Capture the cell that displays the provided text and extract its (X, Y) central coordinate. 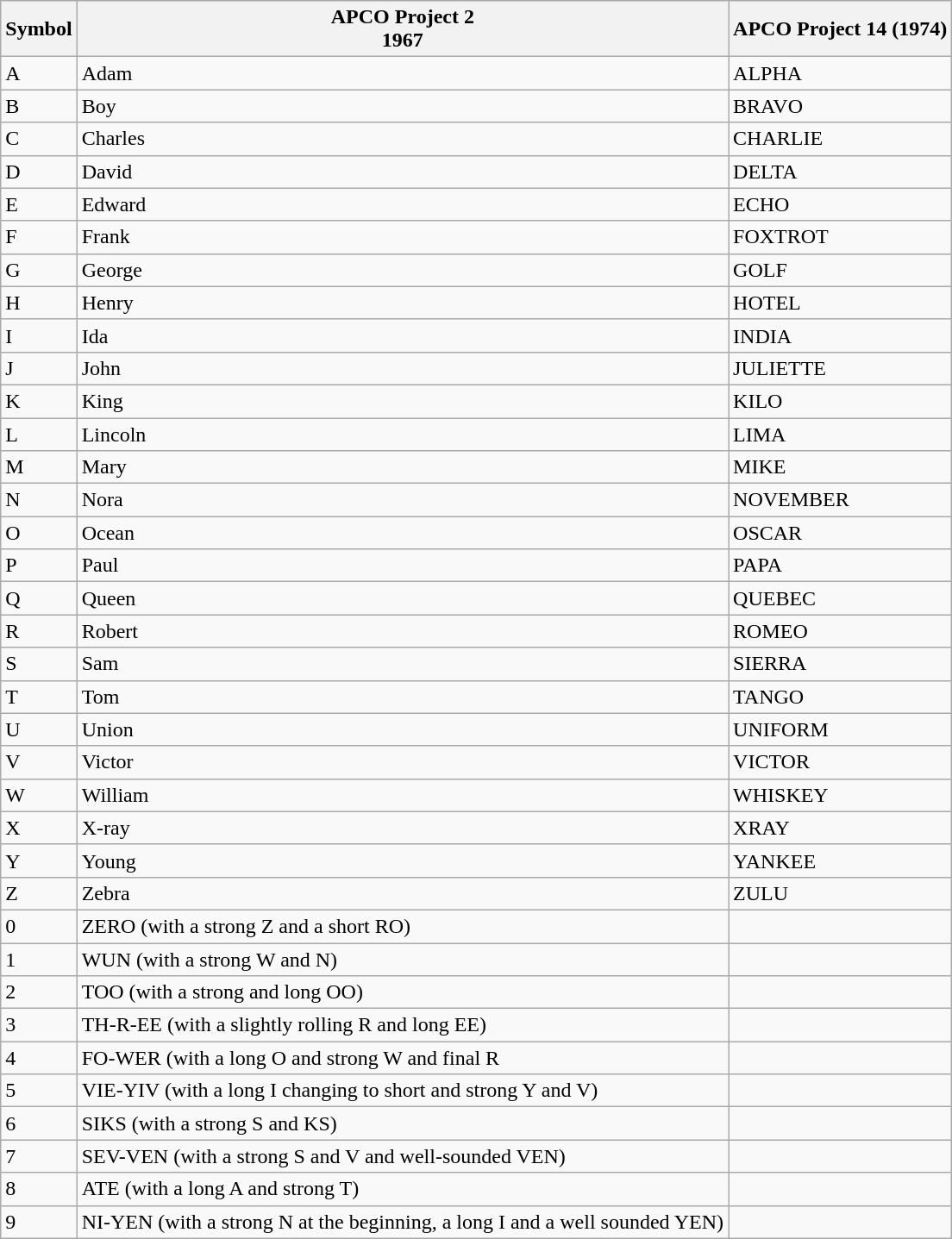
ECHO (840, 204)
King (402, 401)
2 (39, 992)
Ocean (402, 533)
BRAVO (840, 106)
I (39, 335)
GOLF (840, 270)
D (39, 172)
H (39, 303)
Edward (402, 204)
Frank (402, 237)
KILO (840, 401)
George (402, 270)
David (402, 172)
SEV-VEN (with a strong S and V and well-sounded VEN) (402, 1156)
Paul (402, 566)
3 (39, 1025)
JULIETTE (840, 368)
1 (39, 960)
Y (39, 860)
Sam (402, 664)
6 (39, 1123)
E (39, 204)
FOXTROT (840, 237)
N (39, 500)
Nora (402, 500)
ATE (with a long A and strong T) (402, 1189)
Henry (402, 303)
TOO (with a strong and long OO) (402, 992)
Young (402, 860)
V (39, 762)
Ida (402, 335)
5 (39, 1091)
Zebra (402, 893)
A (39, 73)
4 (39, 1058)
XRAY (840, 828)
Adam (402, 73)
Charles (402, 139)
PAPA (840, 566)
Z (39, 893)
DELTA (840, 172)
Queen (402, 598)
M (39, 467)
ALPHA (840, 73)
SIERRA (840, 664)
Victor (402, 762)
HOTEL (840, 303)
U (39, 729)
T (39, 697)
OSCAR (840, 533)
VIE-YIV (with a long I changing to short and strong Y and V) (402, 1091)
Symbol (39, 29)
S (39, 664)
Union (402, 729)
QUEBEC (840, 598)
L (39, 434)
Tom (402, 697)
YANKEE (840, 860)
NI-YEN (with a strong N at the beginning, a long I and a well sounded YEN) (402, 1222)
R (39, 631)
CHARLIE (840, 139)
SIKS (with a strong S and KS) (402, 1123)
P (39, 566)
LIMA (840, 434)
Lincoln (402, 434)
APCO Project 21967 (402, 29)
J (39, 368)
WUN (with a strong W and N) (402, 960)
VICTOR (840, 762)
Boy (402, 106)
APCO Project 14 (1974) (840, 29)
Robert (402, 631)
William (402, 795)
B (39, 106)
Q (39, 598)
John (402, 368)
7 (39, 1156)
ZERO (with a strong Z and a short RO) (402, 926)
O (39, 533)
X (39, 828)
MIKE (840, 467)
X-ray (402, 828)
TH-R-EE (with a slightly rolling R and long EE) (402, 1025)
F (39, 237)
TANGO (840, 697)
UNIFORM (840, 729)
K (39, 401)
ROMEO (840, 631)
ZULU (840, 893)
Mary (402, 467)
8 (39, 1189)
9 (39, 1222)
WHISKEY (840, 795)
W (39, 795)
G (39, 270)
C (39, 139)
INDIA (840, 335)
0 (39, 926)
NOVEMBER (840, 500)
FO-WER (with a long O and strong W and final R (402, 1058)
